Pinpoint the cell where the given text exists, returning its (x, y) midpoint coordinate. 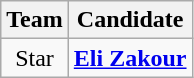
Star (35, 58)
Candidate (130, 20)
Eli Zakour (130, 58)
Team (35, 20)
